Find where the given text appears and provide that cell's center as (X, Y) coordinate. 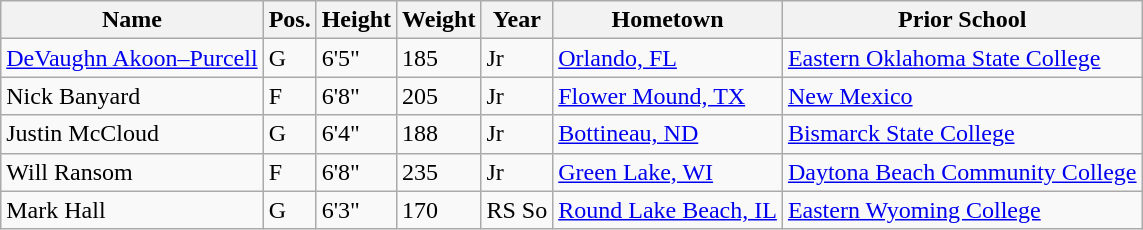
Green Lake, WI (668, 172)
Nick Banyard (132, 96)
185 (439, 58)
Name (132, 20)
Bismarck State College (962, 134)
Daytona Beach Community College (962, 172)
188 (439, 134)
6'5" (356, 58)
Orlando, FL (668, 58)
6'4" (356, 134)
Eastern Wyoming College (962, 210)
Round Lake Beach, IL (668, 210)
Flower Mound, TX (668, 96)
Height (356, 20)
Bottineau, ND (668, 134)
205 (439, 96)
Year (517, 20)
Eastern Oklahoma State College (962, 58)
Prior School (962, 20)
RS So (517, 210)
Mark Hall (132, 210)
DeVaughn Akoon–Purcell (132, 58)
New Mexico (962, 96)
Weight (439, 20)
6'3" (356, 210)
Will Ransom (132, 172)
170 (439, 210)
Pos. (290, 20)
235 (439, 172)
Hometown (668, 20)
Justin McCloud (132, 134)
